Detect which cell encompasses the target text, then output its [x, y] center coordinate. 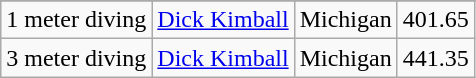
1 meter diving [76, 20]
441.35 [436, 58]
3 meter diving [76, 58]
401.65 [436, 20]
